Search for the cell housing the specified text and yield its [x, y] center coordinate. 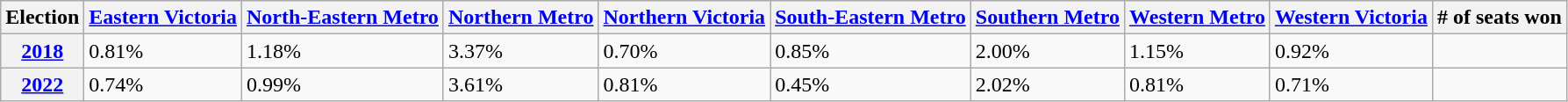
2018 [42, 51]
2022 [42, 84]
3.37% [521, 51]
# of seats won [1499, 18]
0.92% [1351, 51]
0.99% [343, 84]
0.71% [1351, 84]
0.74% [163, 84]
Northern Victoria [684, 18]
0.70% [684, 51]
Southern Metro [1048, 18]
2.00% [1048, 51]
Election [42, 18]
Eastern Victoria [163, 18]
0.85% [870, 51]
Western Metro [1198, 18]
0.45% [870, 84]
1.15% [1198, 51]
South-Eastern Metro [870, 18]
2.02% [1048, 84]
Western Victoria [1351, 18]
1.18% [343, 51]
Northern Metro [521, 18]
3.61% [521, 84]
North-Eastern Metro [343, 18]
